Scan for the cell matching the given text and deliver its [X, Y] coordinate at center. 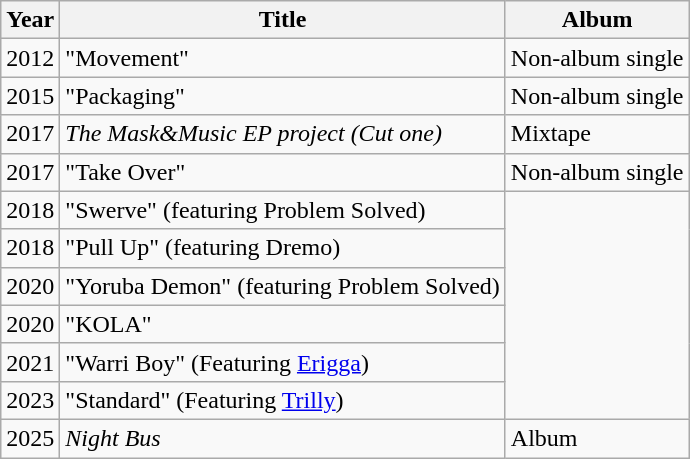
The Mask&Music EP project (Cut one) [283, 134]
Mixtape [597, 134]
2025 [30, 438]
Title [283, 20]
Year [30, 20]
"Packaging" [283, 96]
2012 [30, 58]
"KOLA" [283, 324]
"Pull Up" (featuring Dremo) [283, 248]
2021 [30, 362]
"Warri Boy" (Featuring Erigga) [283, 362]
"Standard" (Featuring Trilly) [283, 400]
"Movement" [283, 58]
Night Bus [283, 438]
"Yoruba Demon" (featuring Problem Solved) [283, 286]
2015 [30, 96]
"Take Over" [283, 172]
"Swerve" (featuring Problem Solved) [283, 210]
2023 [30, 400]
